Identify which cell holds the provided text, then report its (x, y) central coordinate. 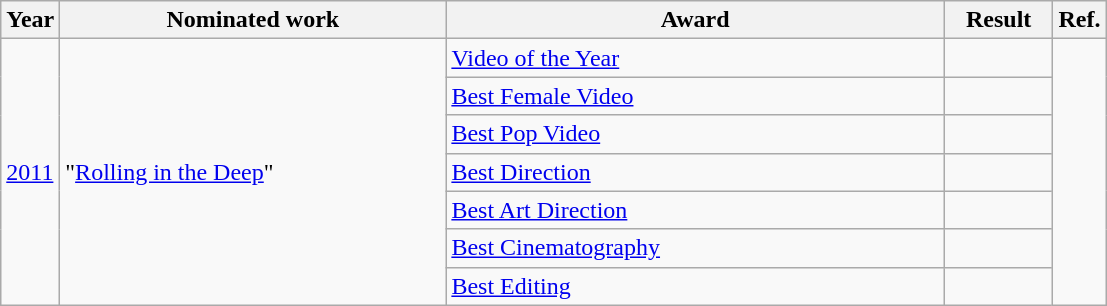
Best Cinematography (696, 248)
Best Editing (696, 286)
Year (30, 20)
"Rolling in the Deep" (253, 172)
2011 (30, 172)
Video of the Year (696, 58)
Best Female Video (696, 96)
Best Pop Video (696, 134)
Nominated work (253, 20)
Ref. (1080, 20)
Best Art Direction (696, 210)
Award (696, 20)
Result (998, 20)
Best Direction (696, 172)
